Pinpoint the cell where the given text exists, returning its (x, y) midpoint coordinate. 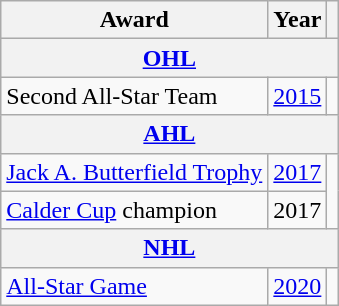
Calder Cup champion (134, 210)
2015 (298, 96)
AHL (170, 134)
Second All-Star Team (134, 96)
Jack A. Butterfield Trophy (134, 172)
Award (134, 20)
2020 (298, 286)
NHL (170, 248)
Year (298, 20)
OHL (170, 58)
All-Star Game (134, 286)
